Search for the cell housing the specified text and yield its (x, y) center coordinate. 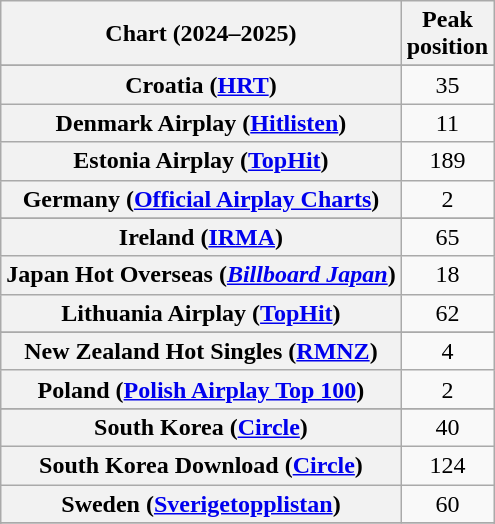
Japan Hot Overseas (Billboard Japan) (201, 275)
Denmark Airplay (Hitlisten) (201, 123)
124 (447, 465)
Peakposition (447, 34)
11 (447, 123)
4 (447, 351)
62 (447, 313)
Croatia (HRT) (201, 85)
189 (447, 161)
Sweden (Sverigetopplistan) (201, 503)
South Korea (Circle) (201, 427)
Poland (Polish Airplay Top 100) (201, 389)
40 (447, 427)
18 (447, 275)
35 (447, 85)
Germany (Official Airplay Charts) (201, 199)
Chart (2024–2025) (201, 34)
65 (447, 237)
60 (447, 503)
New Zealand Hot Singles (RMNZ) (201, 351)
Estonia Airplay (TopHit) (201, 161)
Lithuania Airplay (TopHit) (201, 313)
Ireland (IRMA) (201, 237)
South Korea Download (Circle) (201, 465)
